Scan for the cell matching the given text and deliver its [x, y] coordinate at center. 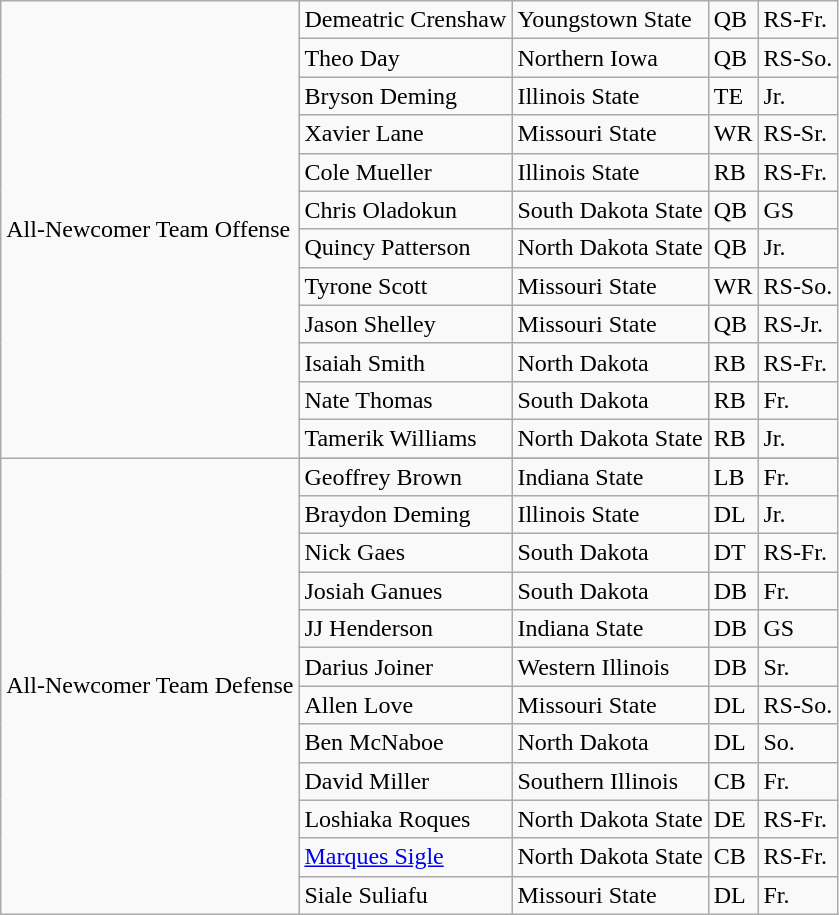
Ben McNaboe [406, 743]
Jason Shelley [406, 324]
Cole Mueller [406, 172]
Braydon Deming [406, 515]
Chris Oladokun [406, 210]
DT [733, 553]
Josiah Ganues [406, 591]
JJ Henderson [406, 629]
TE [733, 96]
So. [798, 743]
Isaiah Smith [406, 362]
Bryson Deming [406, 96]
DE [733, 819]
Allen Love [406, 705]
All-Newcomer Team Offense [150, 230]
Southern Illinois [610, 781]
Tyrone Scott [406, 286]
LB [733, 477]
Xavier Lane [406, 134]
All-Newcomer Team Defense [150, 686]
Loshiaka Roques [406, 819]
Northern Iowa [610, 58]
Sr. [798, 667]
Western Illinois [610, 667]
Tamerik Williams [406, 438]
RS-Jr. [798, 324]
South Dakota State [610, 210]
Nate Thomas [406, 400]
Marques Sigle [406, 857]
Geoffrey Brown [406, 477]
Siale Suliafu [406, 895]
Darius Joiner [406, 667]
Nick Gaes [406, 553]
Demeatric Crenshaw [406, 20]
RS-Sr. [798, 134]
Youngstown State [610, 20]
Theo Day [406, 58]
David Miller [406, 781]
Quincy Patterson [406, 248]
